For the text-containing cell, return its midpoint in [x, y] coordinate format. 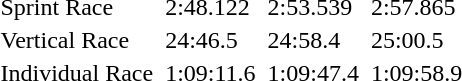
24:58.4 [313, 40]
24:46.5 [210, 40]
